Detect which cell encompasses the target text, then output its [x, y] center coordinate. 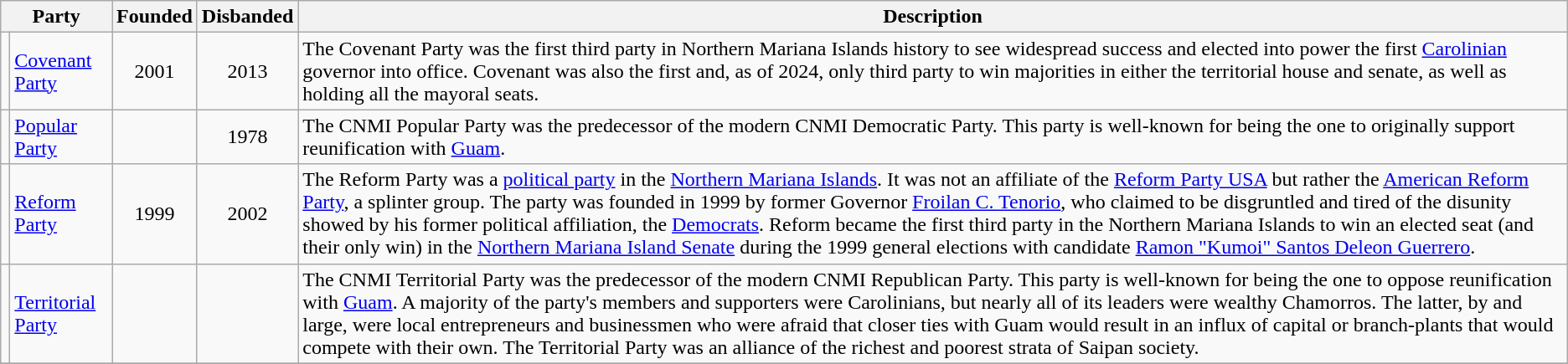
2013 [247, 71]
2001 [155, 71]
Reform Party [61, 214]
Territorial Party [61, 313]
1999 [155, 214]
Party [57, 17]
Disbanded [247, 17]
1978 [247, 137]
Description [933, 17]
Popular Party [61, 137]
Covenant Party [61, 71]
Founded [155, 17]
2002 [247, 214]
